Determine the [X, Y] coordinate at the center of the cell enclosing the given text.  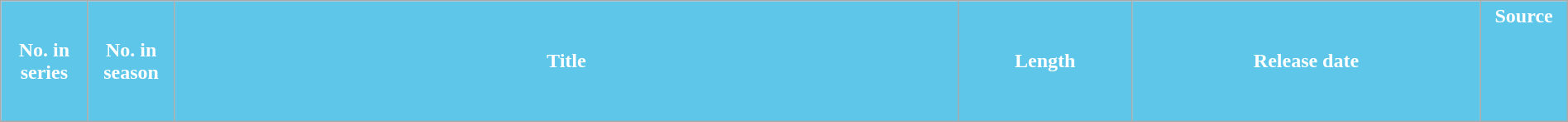
Source [1523, 61]
Release date [1307, 61]
Title [566, 61]
Length [1045, 61]
No. inseries [45, 61]
No. inseason [131, 61]
